Output the [x, y] coordinate of the center of the cell containing the given text.  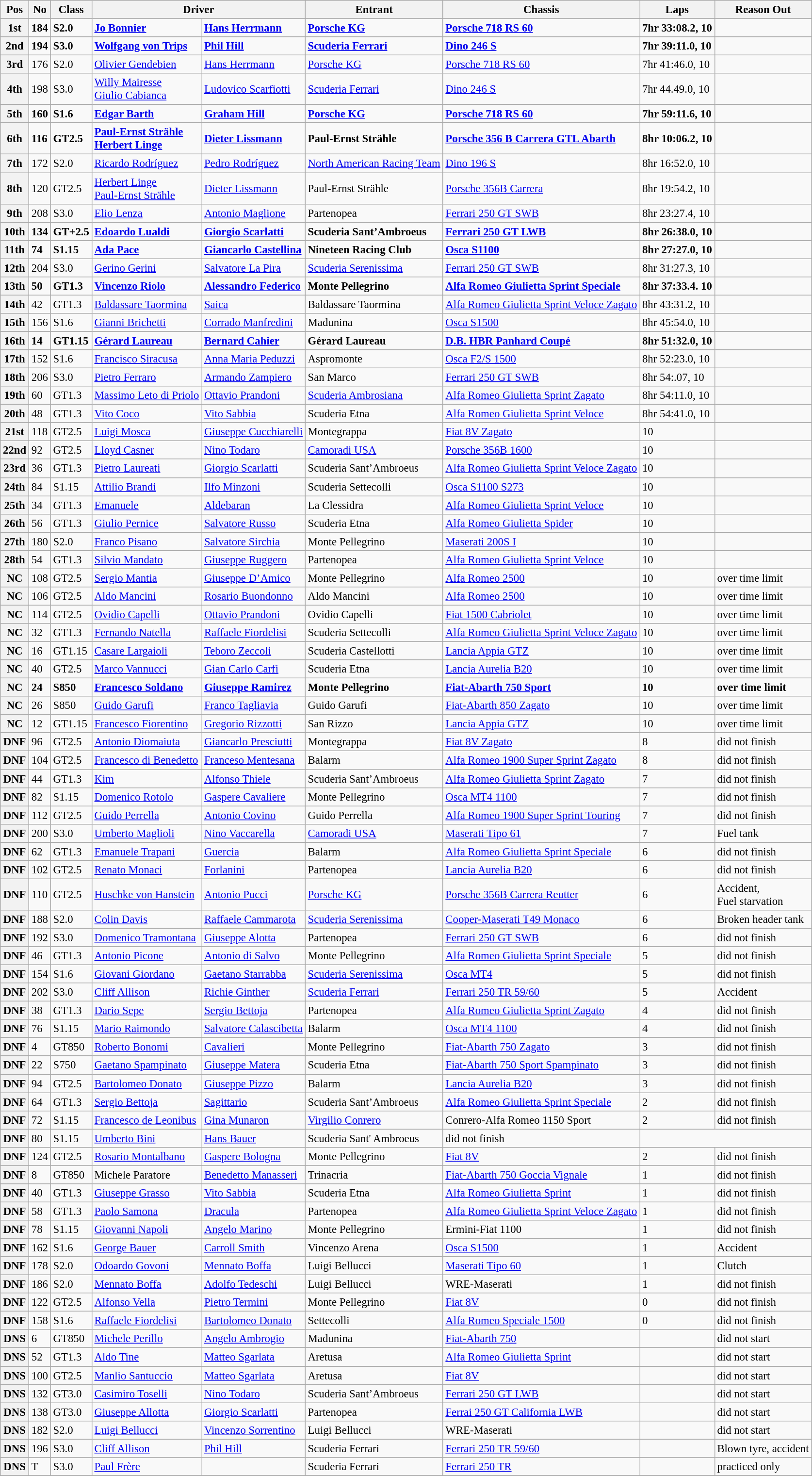
Driver [198, 10]
8hr 52:23.0, 10 [677, 359]
13th [15, 286]
Entrant [374, 10]
Vincenzo Sorrentino [254, 1430]
Accident,Fuel starvation [763, 895]
Anna Maria Peduzzi [254, 359]
Dario Sepe [146, 1011]
22nd [15, 450]
Scuderia Sant' Ambroeus [374, 1138]
192 [40, 937]
8hr 31:27.3, 10 [677, 268]
102 [40, 870]
Rosario Buondonno [254, 596]
Mario Raimondo [146, 1029]
Giancarlo Presciutti [254, 742]
50 [40, 286]
Ricardo Rodríguez [146, 164]
George Bauer [146, 1248]
Franceso Mentesana [254, 760]
Giovani Giordano [146, 974]
Maserati Tipo 60 [541, 1266]
7hr 33:08.2, 10 [677, 28]
7hr 44.49.0, 10 [677, 89]
Franco Pisano [146, 541]
Nino Vaccarella [254, 833]
Paul Frère [146, 1467]
Vincenzo Arena [374, 1248]
28th [15, 560]
Salvatore Calascibetta [254, 1029]
36 [40, 469]
Luigi Mosca [146, 432]
Gina Munaron [254, 1120]
Adolfo Tedeschi [254, 1284]
Osca S1100 [541, 249]
186 [40, 1284]
Broken header tank [763, 919]
Gian Carlo Carfi [254, 669]
Giuseppe Grasso [146, 1193]
Wolfgang von Trips [146, 46]
Francisco Siracusa [146, 359]
78 [40, 1230]
160 [40, 114]
Teboro Zeccoli [254, 651]
Laps [677, 10]
Francesco di Benedetto [146, 760]
8hr 16:52.0, 10 [677, 164]
17th [15, 359]
7hr 41:46.0, 10 [677, 65]
Osca F2/S 1500 [541, 359]
Michele Perillo [146, 1339]
8hr 23:27.4, 10 [677, 213]
Antonio Maglione [254, 213]
184 [40, 28]
Paul-Ernst Strähle Herbert Linge [146, 139]
154 [40, 974]
76 [40, 1029]
Antonio di Salvo [254, 956]
S750 [71, 1066]
Olivier Gendebien [146, 65]
176 [40, 65]
114 [40, 614]
Casimiro Toselli [146, 1394]
Forlanini [254, 870]
Alfa Romeo 1900 Super Sprint Touring [541, 815]
21st [15, 432]
Graham Hill [254, 114]
110 [40, 895]
Pedro Rodríguez [254, 164]
16th [15, 341]
8hr 54:11.0, 10 [677, 395]
72 [40, 1120]
Alfa Romeo Speciale 1500 [541, 1321]
134 [40, 231]
Gerino Gerini [146, 268]
Manlio Santuccio [146, 1376]
19th [15, 395]
Angelo Ambrogio [254, 1339]
Giuseppe Ruggero [254, 560]
156 [40, 323]
23rd [15, 469]
Aldo Tine [146, 1357]
180 [40, 541]
178 [40, 1266]
4th [15, 89]
Casare Largaioli [146, 651]
Aldebaran [254, 505]
8th [15, 188]
Fiat-Abarth 850 Zagato [541, 705]
182 [40, 1430]
Ferrari 250 TR [541, 1467]
Antonio Diomaiuta [146, 742]
42 [40, 304]
D.B. HBR Panhard Coupé [541, 341]
8hr 27:27.0, 10 [677, 249]
Alfa Romeo 1900 Super Sprint Zagato [541, 760]
Rosario Montalbano [146, 1157]
Antonio Covino [254, 815]
Bernard Cahier [254, 341]
8hr 43:31.2, 10 [677, 304]
Sagittario [254, 1102]
Clutch [763, 1266]
Blown tyre, accident [763, 1448]
198 [40, 89]
3rd [15, 65]
Guercia [254, 852]
Renato Monaci [146, 870]
Francesco Soldano [146, 688]
124 [40, 1157]
Aspromonte [374, 359]
Ilfo Minzoni [254, 487]
34 [40, 505]
Cooper-Maserati T49 Monaco [541, 919]
8hr 37:33.4. 10 [677, 286]
Cavalieri [254, 1047]
84 [40, 487]
Marco Vannucci [146, 669]
Dino 196 S [541, 164]
Corrado Manfredini [254, 323]
116 [40, 139]
12 [40, 724]
Paolo Samona [146, 1211]
14th [15, 304]
108 [40, 578]
Domenico Tramontana [146, 937]
Osca MT4 [541, 974]
Francesco Fiorentino [146, 724]
Fiat-Abarth 750 Sport Spampinato [541, 1066]
152 [40, 359]
100 [40, 1376]
Emanuele Trapani [146, 852]
Richie Ginther [254, 992]
12th [15, 268]
Giuseppe Cucchiarelli [254, 432]
120 [40, 188]
24th [15, 487]
Domenico Rotolo [146, 797]
San Marco [374, 377]
Sergio Mantia [146, 578]
7hr 39:11.0, 10 [677, 46]
Francesco de Leonibus [146, 1120]
Franco Tagliavia [254, 705]
52 [40, 1357]
Porsche 356B Carrera Reutter [541, 895]
Gaetano Starrabba [254, 974]
La Clessidra [374, 505]
Benedetto Manasseri [254, 1175]
138 [40, 1412]
Alfa Romeo Giulietta Spider [541, 523]
118 [40, 432]
Giuseppe Pizzo [254, 1083]
Elio Lenza [146, 213]
20th [15, 414]
122 [40, 1302]
Maserati 200S I [541, 541]
Ludovico Scarfiotti [254, 89]
27th [15, 541]
Umberto Maglioli [146, 833]
1st [15, 28]
Kim [146, 779]
106 [40, 596]
Odoardo Govoni [146, 1266]
112 [40, 815]
Dracula [254, 1211]
8hr 26:38.0, 10 [677, 231]
Giovanni Napoli [146, 1230]
Silvio Mandato [146, 560]
Fuel tank [763, 833]
Lloyd Casner [146, 450]
80 [40, 1138]
Fiat-Abarth 750 Zagato [541, 1047]
T [40, 1467]
Pietro Termini [254, 1302]
188 [40, 919]
206 [40, 377]
8hr 51:32.0, 10 [677, 341]
Antonio Picone [146, 956]
158 [40, 1321]
Porsche 356B Carrera [541, 188]
Alfonso Thiele [254, 779]
60 [40, 395]
82 [40, 797]
Giuseppe Matera [254, 1066]
Salvatore Sirchia [254, 541]
Nineteen Racing Club [374, 249]
Hans Bauer [254, 1138]
11th [15, 249]
200 [40, 833]
Fernando Natella [146, 633]
56 [40, 523]
North American Racing Team [374, 164]
74 [40, 249]
Gianni Brichetti [146, 323]
Giuseppe Allotta [146, 1412]
Porsche 356 B Carrera GTL Abarth [541, 139]
8hr 54:41.0, 10 [677, 414]
Scuderia Ambrosiana [374, 395]
Armando Zampiero [254, 377]
Emanuele [146, 505]
62 [40, 852]
Settecolli [374, 1321]
Ermini-Fiat 1100 [541, 1230]
Maserati Tipo 61 [541, 833]
Herbert Linge Paul-Ernst Strähle [146, 188]
204 [40, 268]
GT+2.5 [71, 231]
Vito Coco [146, 414]
16 [40, 651]
Giancarlo Castellina [254, 249]
Huschke von Hanstein [146, 895]
7th [15, 164]
26th [15, 523]
Massimo Leto di Priolo [146, 395]
Michele Paratore [146, 1175]
25th [15, 505]
Scuderia Castellotti [374, 651]
14 [40, 341]
Attilio Brandi [146, 487]
22 [40, 1066]
Osca S1100 S273 [541, 487]
No [40, 10]
Fiat-Abarth 750 Goccia Vignale [541, 1175]
5th [15, 114]
7hr 59:11.6, 10 [677, 114]
Raffaele Cammarota [254, 919]
132 [40, 1394]
46 [40, 956]
9th [15, 213]
202 [40, 992]
Trinacria [374, 1175]
Fiat-Abarth 750 Sport [541, 688]
Jo Bonnier [146, 28]
6th [15, 139]
96 [40, 742]
64 [40, 1102]
18th [15, 377]
Alfonso Vella [146, 1302]
172 [40, 164]
Porsche 356B 1600 [541, 450]
practiced only [763, 1467]
Pos [15, 10]
San Rizzo [374, 724]
58 [40, 1211]
15th [15, 323]
26 [40, 705]
8hr 54:.07, 10 [677, 377]
Salvatore Russo [254, 523]
Angelo Marino [254, 1230]
Umberto Bini [146, 1138]
Reason Out [763, 10]
Edoardo Lualdi [146, 231]
Salvatore La Pira [254, 268]
8hr 19:54.2, 10 [677, 188]
2nd [15, 46]
Class [71, 10]
Virgilio Conrero [374, 1120]
38 [40, 1011]
94 [40, 1083]
Pietro Laureati [146, 469]
32 [40, 633]
8hr 10:06.2, 10 [677, 139]
162 [40, 1248]
Ada Pace [146, 249]
104 [40, 760]
208 [40, 213]
92 [40, 450]
Willy Mairesse Giulio Cabianca [146, 89]
Gaspere Bologna [254, 1157]
Alessandro Federico [254, 286]
Giulio Pernice [146, 523]
194 [40, 46]
48 [40, 414]
196 [40, 1448]
8hr 45:54.0, 10 [677, 323]
Vincenzo Riolo [146, 286]
Conrero-Alfa Romeo 1150 Sport [541, 1120]
Giuseppe D’Amico [254, 578]
54 [40, 560]
Giuseppe Alotta [254, 937]
Ferrai 250 GT California LWB [541, 1412]
Saica [254, 304]
Fiat 1500 Cabriolet [541, 614]
Fiat-Abarth 750 [541, 1339]
Gaspere Cavaliere [254, 797]
Gregorio Rizzotti [254, 724]
Roberto Bonomi [146, 1047]
Edgar Barth [146, 114]
Carroll Smith [254, 1248]
Giuseppe Ramirez [254, 688]
10th [15, 231]
Gaetano Spampinato [146, 1066]
Colin Davis [146, 919]
Pietro Ferraro [146, 377]
Antonio Pucci [254, 895]
44 [40, 779]
24 [40, 688]
Chassis [541, 10]
